For the text-containing cell, return its midpoint in (X, Y) coordinate format. 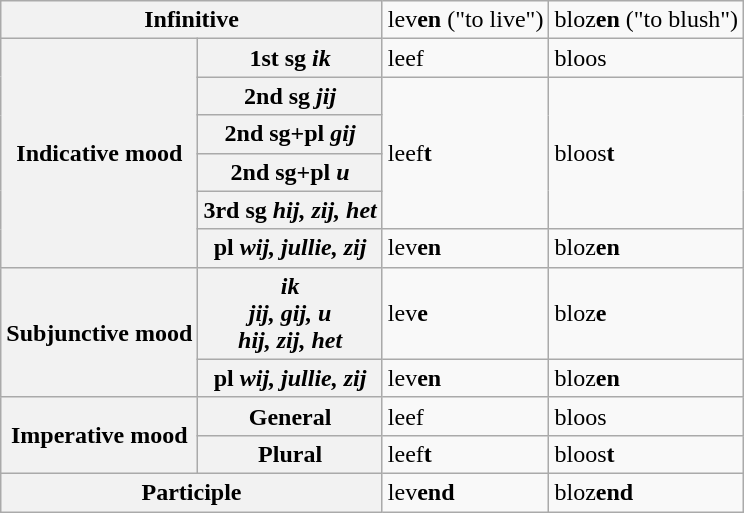
General (290, 416)
Infinitive (192, 20)
2nd sg jij (290, 96)
3rd sg hij, zij, het (290, 210)
Subjunctive mood (100, 332)
Imperative mood (100, 435)
Indicative mood (100, 153)
Participle (192, 492)
blozen ("to blush") (646, 20)
2nd sg+pl gij (290, 134)
levend (466, 492)
1st sg ik (290, 58)
leve (466, 313)
blozend (646, 492)
bloze (646, 313)
Plural (290, 454)
ikjij, gij, uhij, zij, het (290, 313)
leven ("to live") (466, 20)
2nd sg+pl u (290, 172)
